Detect which cell encompasses the target text, then output its (X, Y) center coordinate. 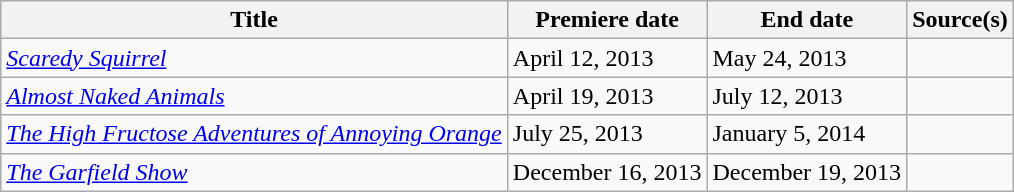
The Garfield Show (254, 172)
December 19, 2013 (807, 172)
January 5, 2014 (807, 134)
Premiere date (607, 20)
Title (254, 20)
April 12, 2013 (607, 58)
December 16, 2013 (607, 172)
Source(s) (960, 20)
End date (807, 20)
Scaredy Squirrel (254, 58)
July 25, 2013 (607, 134)
July 12, 2013 (807, 96)
April 19, 2013 (607, 96)
Almost Naked Animals (254, 96)
May 24, 2013 (807, 58)
The High Fructose Adventures of Annoying Orange (254, 134)
